Identify which cell holds the provided text, then report its (x, y) central coordinate. 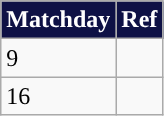
Matchday (58, 20)
Ref (140, 20)
9 (58, 58)
16 (58, 96)
